Locate the cell with the specified text and output its [X, Y] center coordinate. 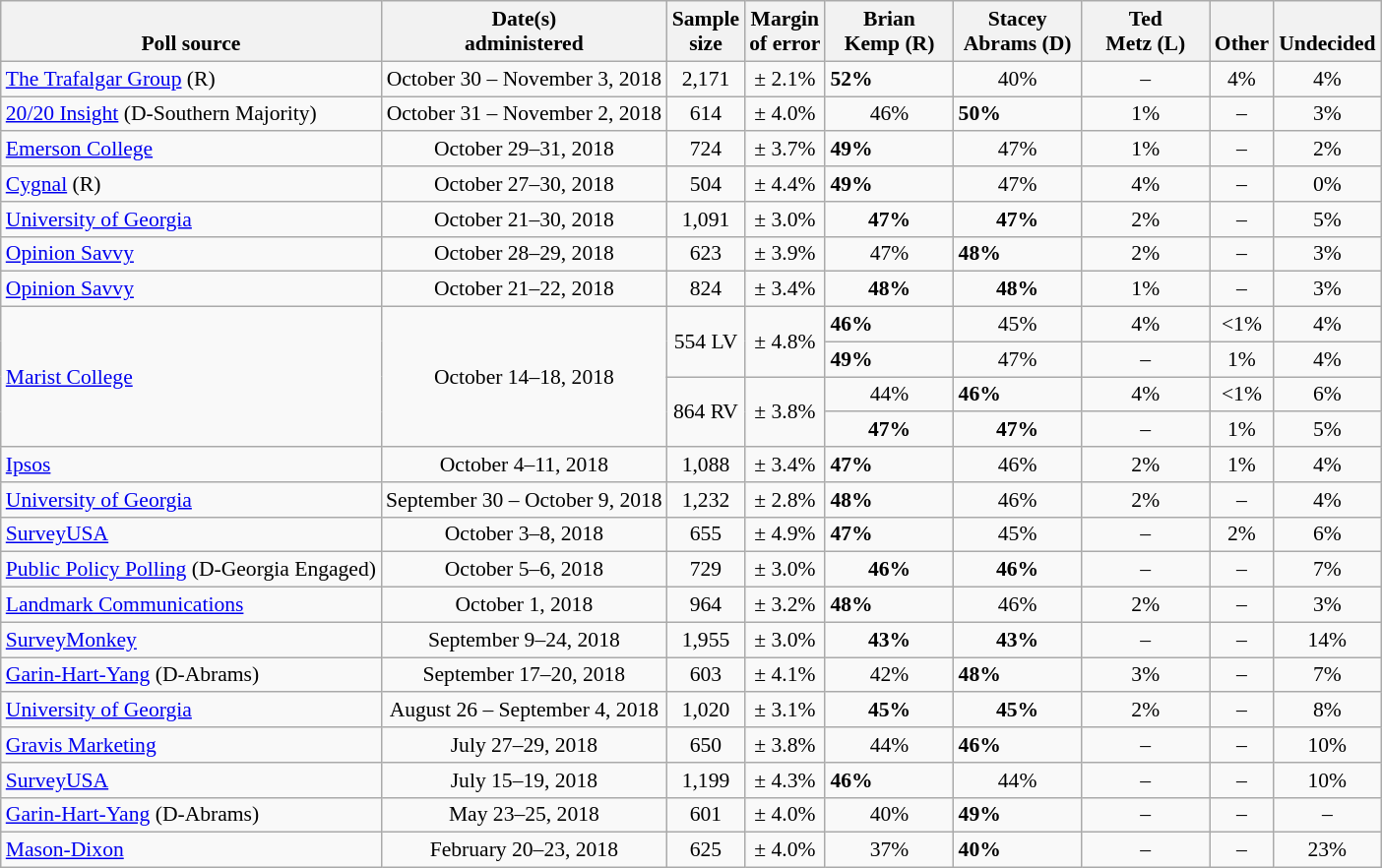
Date(s)administered [524, 31]
52% [889, 79]
± 4.3% [785, 780]
July 15–19, 2018 [524, 780]
SurveyMonkey [191, 640]
864 RV [706, 411]
October 29–31, 2018 [524, 150]
± 4.8% [785, 342]
August 26 – September 4, 2018 [524, 711]
October 14–18, 2018 [524, 377]
± 4.4% [785, 184]
± 3.9% [785, 254]
50% [1018, 114]
1,199 [706, 780]
October 21–22, 2018 [524, 289]
623 [706, 254]
1,955 [706, 640]
Public Policy Polling (D-Georgia Engaged) [191, 570]
625 [706, 850]
BrianKemp (R) [889, 31]
StaceyAbrams (D) [1018, 31]
October 27–30, 2018 [524, 184]
September 9–24, 2018 [524, 640]
TedMetz (L) [1146, 31]
± 4.1% [785, 675]
Ipsos [191, 465]
729 [706, 570]
Other [1242, 31]
October 31 – November 2, 2018 [524, 114]
October 1, 2018 [524, 605]
1,088 [706, 465]
Cygnal (R) [191, 184]
September 30 – October 9, 2018 [524, 500]
Poll source [191, 31]
Landmark Communications [191, 605]
Marist College [191, 377]
± 3.2% [785, 605]
8% [1327, 711]
October 3–8, 2018 [524, 534]
October 21–30, 2018 [524, 219]
October 4–11, 2018 [524, 465]
0% [1327, 184]
601 [706, 815]
655 [706, 534]
614 [706, 114]
The Trafalgar Group (R) [191, 79]
± 4.9% [785, 534]
824 [706, 289]
42% [889, 675]
Samplesize [706, 31]
October 28–29, 2018 [524, 254]
37% [889, 850]
20/20 Insight (D-Southern Majority) [191, 114]
964 [706, 605]
± 3.7% [785, 150]
July 27–29, 2018 [524, 745]
14% [1327, 640]
Undecided [1327, 31]
± 2.8% [785, 500]
Emerson College [191, 150]
1,232 [706, 500]
± 3.1% [785, 711]
23% [1327, 850]
603 [706, 675]
554 LV [706, 342]
1,091 [706, 219]
2,171 [706, 79]
February 20–23, 2018 [524, 850]
Marginof error [785, 31]
± 2.1% [785, 79]
Mason-Dixon [191, 850]
1,020 [706, 711]
September 17–20, 2018 [524, 675]
May 23–25, 2018 [524, 815]
October 5–6, 2018 [524, 570]
504 [706, 184]
October 30 – November 3, 2018 [524, 79]
Gravis Marketing [191, 745]
724 [706, 150]
650 [706, 745]
